Provide the (X, Y) coordinate of the cell's center where the given text is located.  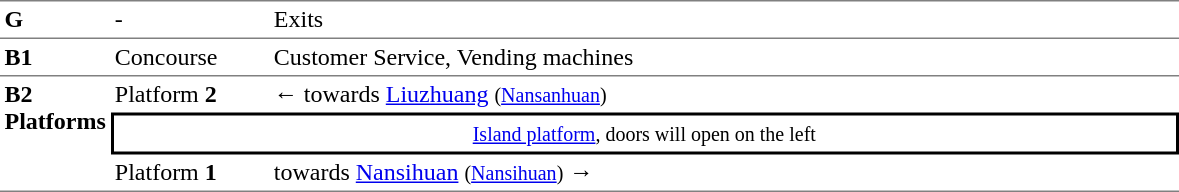
Customer Service, Vending machines (724, 58)
B1 (55, 58)
B2Platforms (55, 134)
- (190, 19)
Exits (724, 19)
G (55, 19)
Island platform, doors will open on the left (644, 133)
Platform 1 (190, 173)
← towards Liuzhuang (Nansanhuan) (724, 94)
towards Nansihuan (Nansihuan) → (724, 173)
Concourse (190, 58)
Platform 2 (190, 94)
